From the cell containing the given text, extract its center point as [X, Y] coordinate. 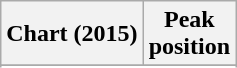
Chart (2015) [72, 34]
Peakposition [189, 34]
